Return [X, Y] of the center of cell containing provided text 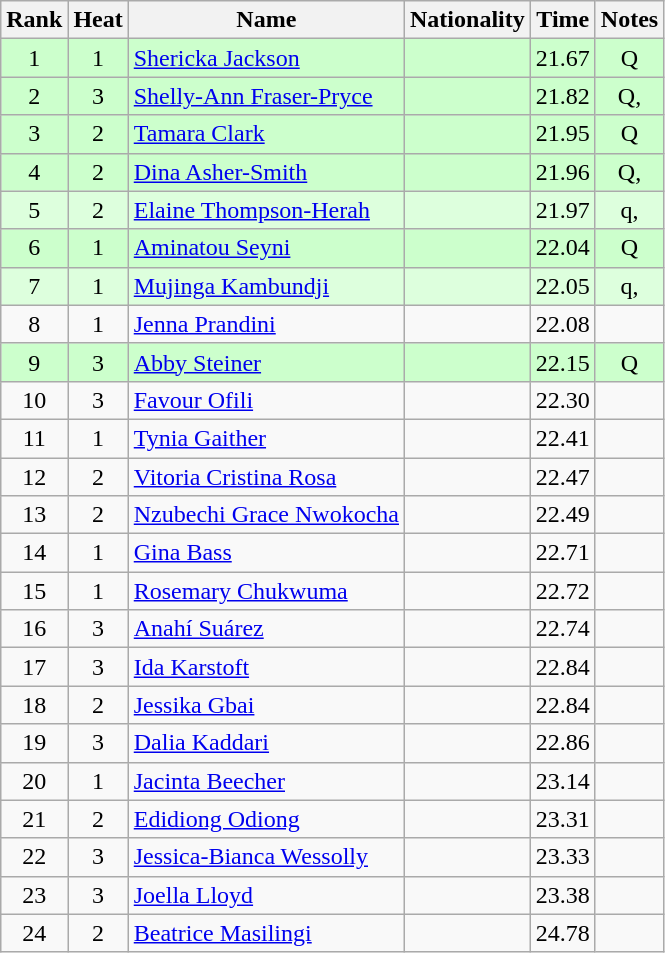
23 [34, 895]
22.72 [562, 591]
9 [34, 362]
Jessica-Bianca Wessolly [266, 857]
22.71 [562, 553]
23.14 [562, 781]
Abby Steiner [266, 362]
Name [266, 20]
Dalia Kaddari [266, 743]
Jenna Prandini [266, 324]
Jacinta Beecher [266, 781]
Heat [98, 20]
15 [34, 591]
Dina Asher-Smith [266, 172]
Rank [34, 20]
22.15 [562, 362]
17 [34, 667]
Shericka Jackson [266, 58]
22.04 [562, 248]
22.05 [562, 286]
7 [34, 286]
Nzubechi Grace Nwokocha [266, 515]
19 [34, 743]
14 [34, 553]
23.38 [562, 895]
23.31 [562, 819]
20 [34, 781]
18 [34, 705]
22.49 [562, 515]
11 [34, 438]
22.86 [562, 743]
8 [34, 324]
12 [34, 477]
22.47 [562, 477]
23.33 [562, 857]
Nationality [468, 20]
Elaine Thompson-Herah [266, 210]
24.78 [562, 933]
22.41 [562, 438]
5 [34, 210]
Vitoria Cristina Rosa [266, 477]
21 [34, 819]
10 [34, 400]
16 [34, 629]
24 [34, 933]
Tynia Gaither [266, 438]
21.97 [562, 210]
4 [34, 172]
Gina Bass [266, 553]
Ida Karstoft [266, 667]
Aminatou Seyni [266, 248]
13 [34, 515]
6 [34, 248]
22 [34, 857]
Beatrice Masilingi [266, 933]
Rosemary Chukwuma [266, 591]
Notes [629, 20]
21.67 [562, 58]
Shelly-Ann Fraser-Pryce [266, 96]
21.96 [562, 172]
Favour Ofili [266, 400]
21.95 [562, 134]
22.30 [562, 400]
Joella Lloyd [266, 895]
21.82 [562, 96]
Time [562, 20]
Mujinga Kambundji [266, 286]
22.74 [562, 629]
Anahí Suárez [266, 629]
22.08 [562, 324]
Edidiong Odiong [266, 819]
Tamara Clark [266, 134]
Jessika Gbai [266, 705]
